Return [X, Y] of the center of cell containing provided text 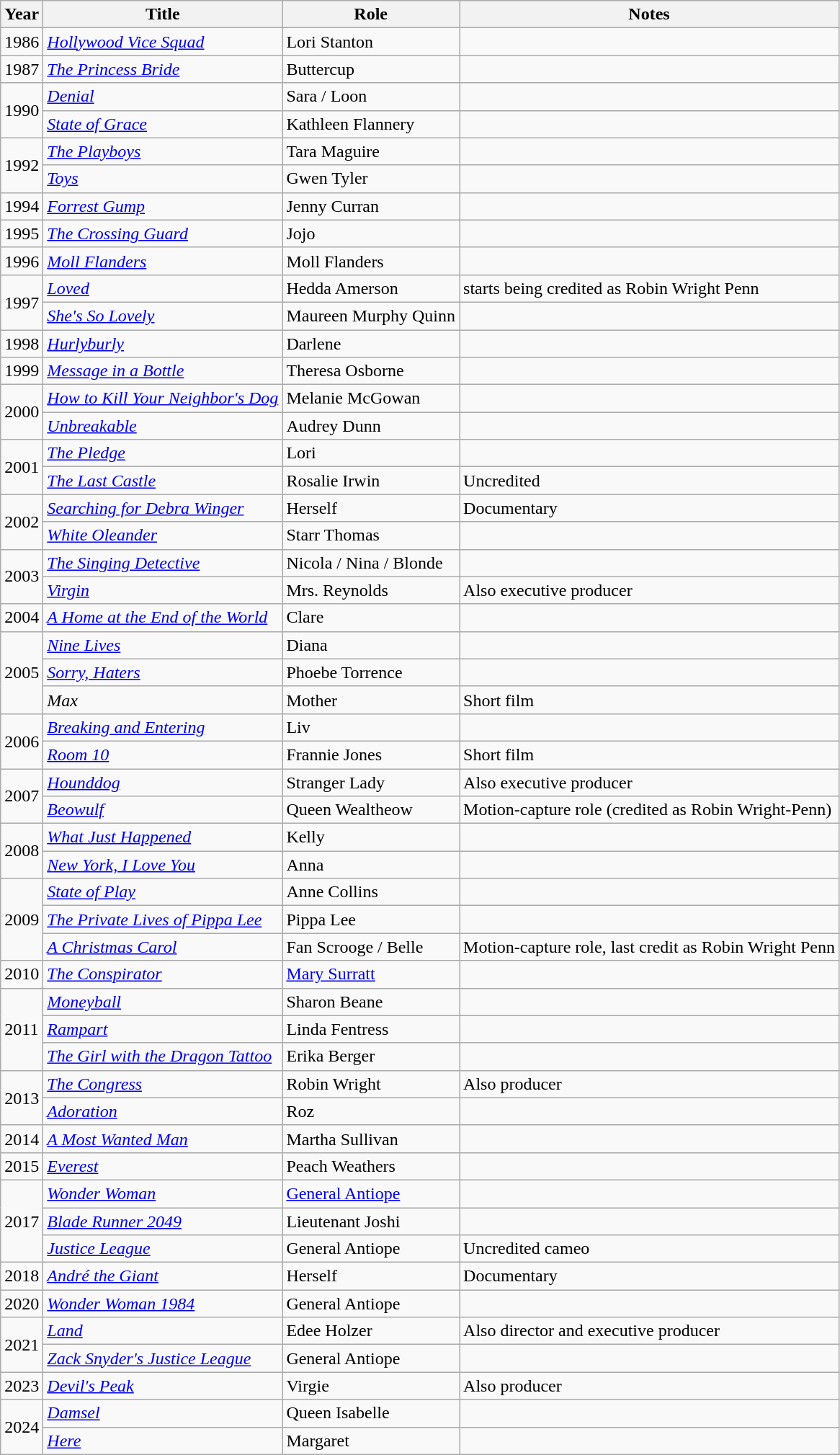
Tara Maguire [371, 151]
Here [163, 1441]
Lori [371, 453]
Breaking and Entering [163, 727]
Mrs. Reynolds [371, 590]
Toys [163, 179]
Starr Thomas [371, 535]
Hurlyburly [163, 344]
Room 10 [163, 755]
Kathleen Flannery [371, 124]
2008 [22, 851]
Sara / Loon [371, 97]
Robin Wright [371, 1084]
Max [163, 700]
State of Play [163, 892]
Forrest Gump [163, 206]
Motion-capture role (credited as Robin Wright-Penn) [650, 810]
2024 [22, 1427]
What Just Happened [163, 837]
Peach Weathers [371, 1166]
Kelly [371, 837]
Message in a Bottle [163, 371]
2007 [22, 796]
2000 [22, 412]
1998 [22, 344]
Mary Surratt [371, 974]
Land [163, 1331]
Mother [371, 700]
Moneyball [163, 1002]
Queen Isabelle [371, 1413]
starts being credited as Robin Wright Penn [650, 288]
Frannie Jones [371, 755]
Uncredited [650, 481]
Unbreakable [163, 426]
Jenny Curran [371, 206]
Hounddog [163, 782]
Phoebe Torrence [371, 672]
Audrey Dunn [371, 426]
Motion-capture role, last credit as Robin Wright Penn [650, 947]
1992 [22, 165]
Rampart [163, 1029]
Also director and executive producer [650, 1331]
Maureen Murphy Quinn [371, 316]
Blade Runner 2049 [163, 1222]
Clare [371, 618]
Notes [650, 14]
2015 [22, 1166]
Wonder Woman [163, 1193]
2009 [22, 920]
A Home at the End of the World [163, 618]
Liv [371, 727]
Zack Snyder's Justice League [163, 1358]
1999 [22, 371]
Sorry, Haters [163, 672]
Fan Scrooge / Belle [371, 947]
Hedda Amerson [371, 288]
1994 [22, 206]
1996 [22, 261]
Martha Sullivan [371, 1139]
Anna [371, 865]
André the Giant [163, 1276]
Buttercup [371, 69]
2013 [22, 1098]
White Oleander [163, 535]
Melanie McGowan [371, 399]
Darlene [371, 344]
2023 [22, 1386]
Uncredited cameo [650, 1249]
2020 [22, 1304]
2003 [22, 577]
She's So Lovely [163, 316]
The Private Lives of Pippa Lee [163, 920]
1997 [22, 302]
Everest [163, 1166]
Damsel [163, 1413]
Searching for Debra Winger [163, 508]
Rosalie Irwin [371, 481]
A Christmas Carol [163, 947]
The Princess Bride [163, 69]
Pippa Lee [371, 920]
Devil's Peak [163, 1386]
Hollywood Vice Squad [163, 42]
Loved [163, 288]
2011 [22, 1029]
2021 [22, 1345]
Jojo [371, 233]
Beowulf [163, 810]
1990 [22, 110]
Justice League [163, 1249]
The Congress [163, 1084]
New York, I Love You [163, 865]
Queen Wealtheow [371, 810]
Denial [163, 97]
2010 [22, 974]
The Last Castle [163, 481]
A Most Wanted Man [163, 1139]
Virgie [371, 1386]
Nine Lives [163, 645]
Diana [371, 645]
The Pledge [163, 453]
Wonder Woman 1984 [163, 1304]
2005 [22, 672]
2006 [22, 741]
Adoration [163, 1111]
State of Grace [163, 124]
2014 [22, 1139]
Year [22, 14]
Nicola / Nina / Blonde [371, 563]
The Conspirator [163, 974]
2002 [22, 522]
The Singing Detective [163, 563]
Virgin [163, 590]
The Girl with the Dragon Tattoo [163, 1056]
Erika Berger [371, 1056]
Stranger Lady [371, 782]
2018 [22, 1276]
Margaret [371, 1441]
Anne Collins [371, 892]
2001 [22, 467]
1995 [22, 233]
Edee Holzer [371, 1331]
The Crossing Guard [163, 233]
Theresa Osborne [371, 371]
2017 [22, 1221]
Roz [371, 1111]
Sharon Beane [371, 1002]
1987 [22, 69]
Title [163, 14]
Lori Stanton [371, 42]
1986 [22, 42]
Gwen Tyler [371, 179]
How to Kill Your Neighbor's Dog [163, 399]
Lieutenant Joshi [371, 1222]
2004 [22, 618]
Role [371, 14]
Linda Fentress [371, 1029]
The Playboys [163, 151]
